Return (X, Y) of the center of cell containing provided text 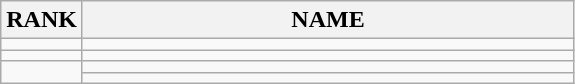
RANK (42, 20)
NAME (328, 20)
